Provide the (x, y) coordinate of the cell's center where the given text is located.  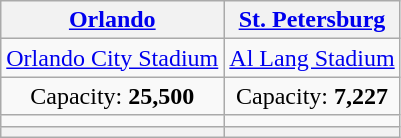
Capacity: 7,227 (312, 96)
Orlando (112, 20)
Capacity: 25,500 (112, 96)
Orlando City Stadium (112, 58)
St. Petersburg (312, 20)
Al Lang Stadium (312, 58)
